Pinpoint the cell where the given text exists, returning its [x, y] midpoint coordinate. 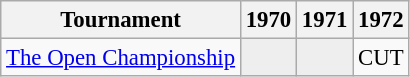
The Open Championship [121, 58]
1972 [381, 20]
CUT [381, 58]
Tournament [121, 20]
1970 [268, 20]
1971 [325, 20]
